Scan for the cell matching the given text and deliver its [x, y] coordinate at center. 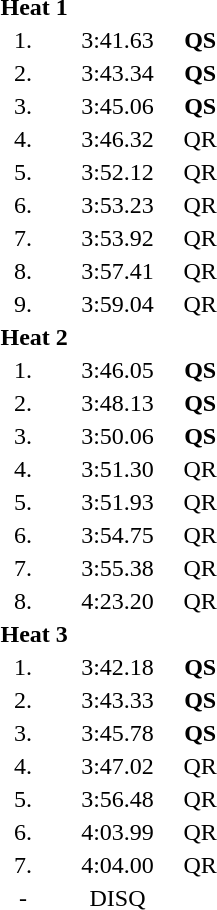
3:54.75 [118, 535]
3:43.33 [118, 700]
3:41.63 [118, 40]
3:59.04 [118, 304]
3:46.32 [118, 139]
3:45.78 [118, 733]
3:57.41 [118, 271]
4:04.00 [118, 865]
3:48.13 [118, 403]
3:53.23 [118, 205]
3:52.12 [118, 172]
4:03.99 [118, 832]
3:53.92 [118, 238]
3:45.06 [118, 106]
3:43.34 [118, 73]
3:42.18 [118, 667]
3:51.30 [118, 469]
3:50.06 [118, 436]
3:47.02 [118, 766]
4:23.20 [118, 601]
3:56.48 [118, 799]
3:46.05 [118, 370]
3:55.38 [118, 568]
3:51.93 [118, 502]
